Return [X, Y] of the center of cell containing provided text 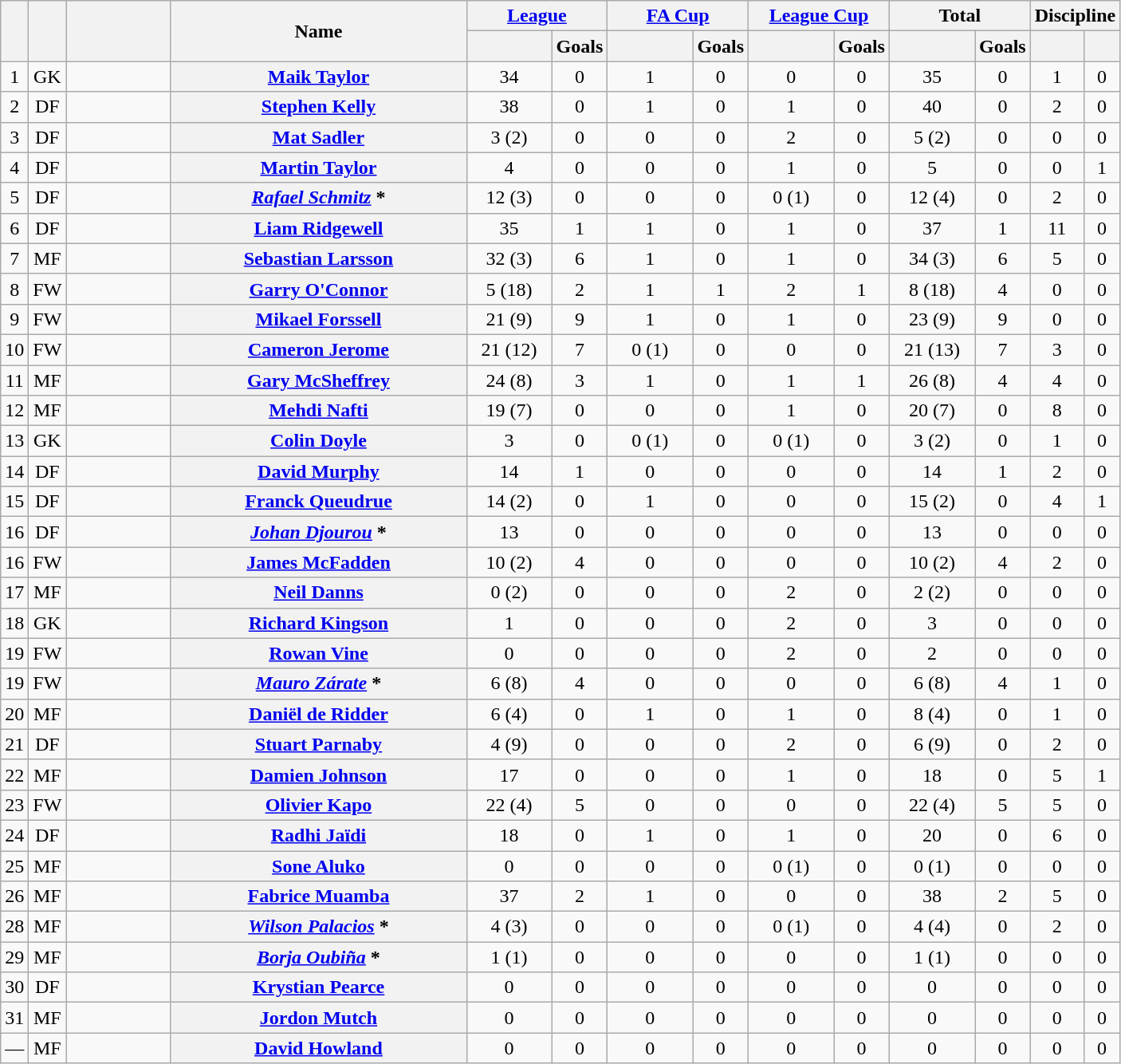
20 (7) [931, 411]
5 (2) [931, 137]
Liam Ridgewell [319, 228]
22 [14, 774]
40 [931, 107]
6 (9) [931, 744]
FA Cup [678, 16]
Gary McSheffrey [319, 380]
5 (18) [509, 289]
— [14, 1048]
32 (3) [509, 258]
Garry O'Connor [319, 289]
Richard Kingson [319, 623]
David Murphy [319, 471]
23 [14, 805]
Mikael Forssell [319, 319]
2 (2) [931, 593]
26 [14, 897]
Sone Aluko [319, 865]
21 (12) [509, 349]
12 (4) [931, 198]
4 (9) [509, 744]
10 [14, 349]
Wilson Palacios * [319, 927]
19 (7) [509, 411]
League Cup [820, 16]
23 (9) [931, 319]
Borja Oubiña * [319, 957]
24 [14, 835]
Franck Queudrue [319, 502]
6 (4) [509, 714]
League [537, 16]
29 [14, 957]
8 (4) [931, 714]
34 [509, 77]
26 (8) [931, 380]
31 [14, 1018]
15 [14, 502]
Johan Djourou * [319, 532]
12 [14, 411]
Rowan Vine [319, 653]
4 (3) [509, 927]
4 (4) [931, 927]
Discipline [1075, 16]
Mehdi Nafti [319, 411]
Martin Taylor [319, 167]
Mauro Zárate * [319, 684]
Daniël de Ridder [319, 714]
Maik Taylor [319, 77]
Mat Sadler [319, 137]
James McFadden [319, 562]
8 (18) [931, 289]
Radhi Jaïdi [319, 835]
12 (3) [509, 198]
24 (8) [509, 380]
21 [14, 744]
Fabrice Muamba [319, 897]
14 (2) [509, 502]
30 [14, 987]
Sebastian Larsson [319, 258]
34 (3) [931, 258]
Stephen Kelly [319, 107]
25 [14, 865]
Colin Doyle [319, 441]
David Howland [319, 1048]
21 (9) [509, 319]
Stuart Parnaby [319, 744]
Damien Johnson [319, 774]
Krystian Pearce [319, 987]
Neil Danns [319, 593]
28 [14, 927]
Rafael Schmitz * [319, 198]
15 (2) [931, 502]
Olivier Kapo [319, 805]
Name [319, 31]
Jordon Mutch [319, 1018]
Cameron Jerome [319, 349]
0 (2) [509, 593]
Total [960, 16]
21 (13) [931, 349]
